Determine the (x, y) coordinate at the center of the cell enclosing the given text.  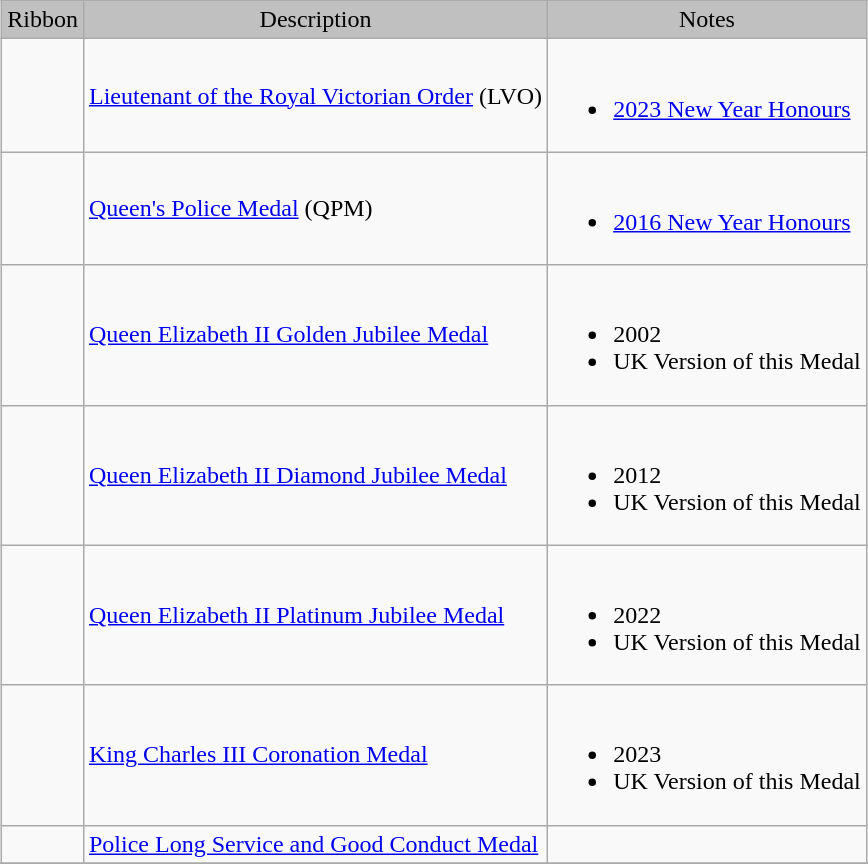
2022UK Version of this Medal (708, 615)
2016 New Year Honours (708, 208)
Ribbon (43, 20)
2023 New Year Honours (708, 96)
Queen Elizabeth II Golden Jubilee Medal (315, 335)
Queen Elizabeth II Platinum Jubilee Medal (315, 615)
2012UK Version of this Medal (708, 475)
2002UK Version of this Medal (708, 335)
Police Long Service and Good Conduct Medal (315, 844)
Queen Elizabeth II Diamond Jubilee Medal (315, 475)
Notes (708, 20)
2023UK Version of this Medal (708, 755)
Description (315, 20)
Queen's Police Medal (QPM) (315, 208)
King Charles III Coronation Medal (315, 755)
Lieutenant of the Royal Victorian Order (LVO) (315, 96)
